Determine the (X, Y) coordinate at the center of the cell enclosing the given text.  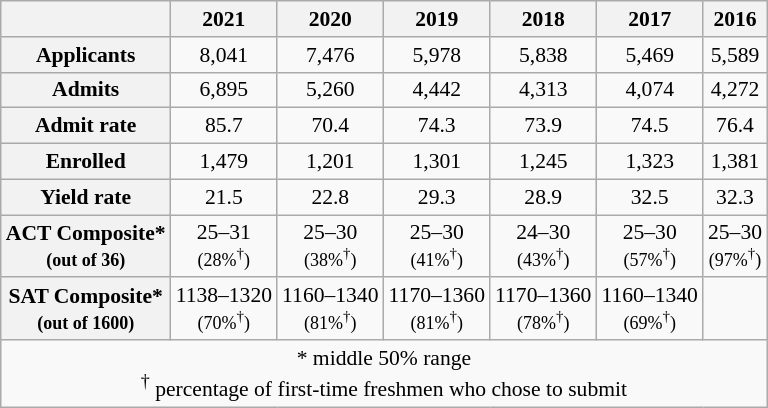
29.3 (437, 197)
6,895 (224, 90)
2016 (735, 19)
2020 (330, 19)
1,323 (649, 161)
32.5 (649, 197)
2018 (543, 19)
1,381 (735, 161)
1,301 (437, 161)
1,479 (224, 161)
2019 (437, 19)
74.5 (649, 126)
24–30(43%†) (543, 246)
SAT Composite*(out of 1600) (86, 308)
5,978 (437, 54)
4,074 (649, 90)
1160–1340(81%†) (330, 308)
1170–1360(81%†) (437, 308)
Admits (86, 90)
1170–1360(78%†) (543, 308)
25–30(97%†) (735, 246)
4,442 (437, 90)
1,201 (330, 161)
5,589 (735, 54)
5,838 (543, 54)
8,041 (224, 54)
ACT Composite*(out of 36) (86, 246)
28.9 (543, 197)
25–30(57%†) (649, 246)
73.9 (543, 126)
25–30(41%†) (437, 246)
4,272 (735, 90)
21.5 (224, 197)
4,313 (543, 90)
Admit rate (86, 126)
2017 (649, 19)
7,476 (330, 54)
1160–1340(69%†) (649, 308)
22.8 (330, 197)
76.4 (735, 126)
Applicants (86, 54)
25–31(28%†) (224, 246)
85.7 (224, 126)
* middle 50% range † percentage of first-time freshmen who chose to submit (384, 374)
5,469 (649, 54)
Yield rate (86, 197)
25–30(38%†) (330, 246)
1138–1320(70%†) (224, 308)
74.3 (437, 126)
2021 (224, 19)
1,245 (543, 161)
70.4 (330, 126)
Enrolled (86, 161)
5,260 (330, 90)
32.3 (735, 197)
